For the text-containing cell, return its midpoint in [x, y] coordinate format. 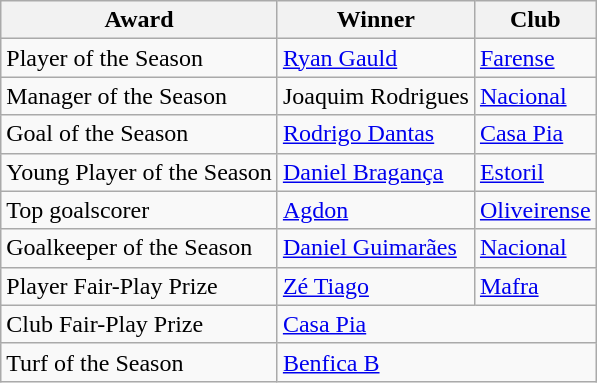
Benfica B [436, 362]
Top goalscorer [140, 210]
Club Fair-Play Prize [140, 324]
Zé Tiago [376, 286]
Award [140, 20]
Estoril [535, 172]
Agdon [376, 210]
Joaquim Rodrigues [376, 96]
Rodrigo Dantas [376, 134]
Young Player of the Season [140, 172]
Turf of the Season [140, 362]
Manager of the Season [140, 96]
Daniel Guimarães [376, 248]
Daniel Bragança [376, 172]
Ryan Gauld [376, 58]
Club [535, 20]
Farense [535, 58]
Winner [376, 20]
Goal of the Season [140, 134]
Player of the Season [140, 58]
Player Fair-Play Prize [140, 286]
Goalkeeper of the Season [140, 248]
Oliveirense [535, 210]
Mafra [535, 286]
